Search for the cell housing the specified text and yield its [x, y] center coordinate. 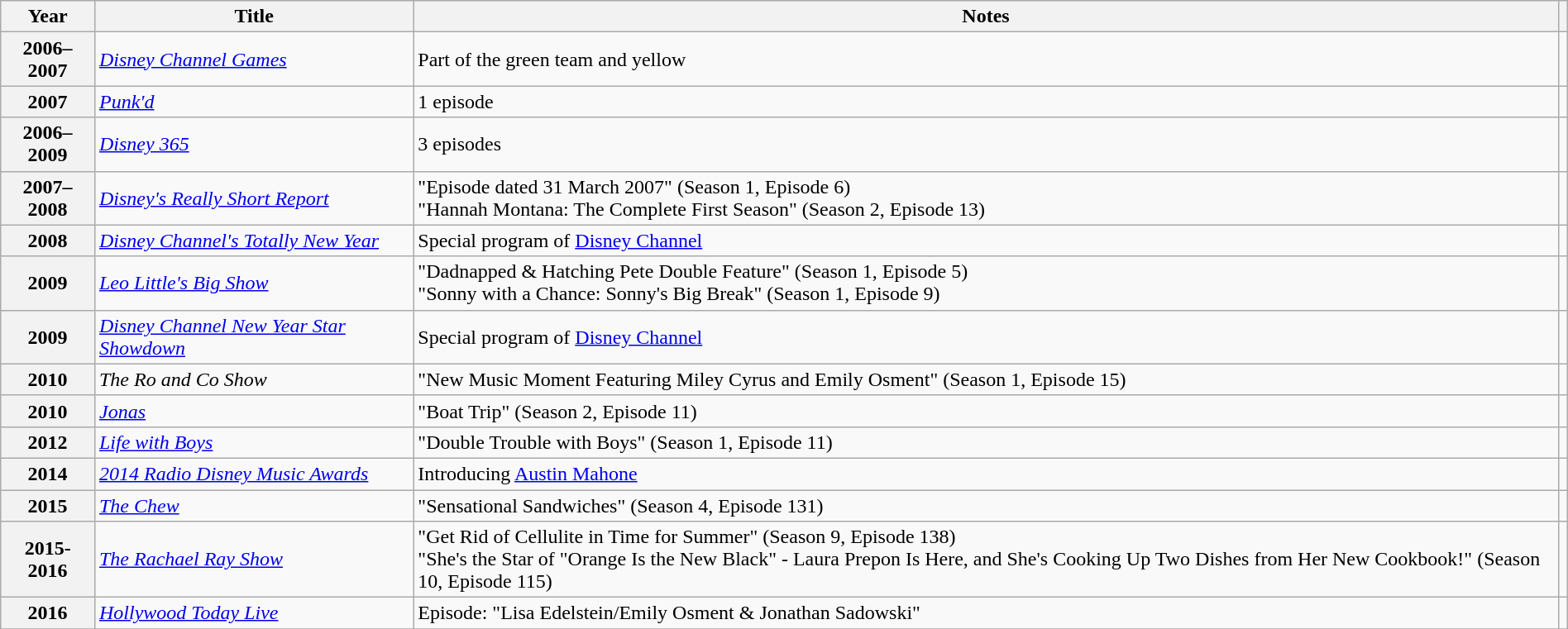
2014 [48, 474]
Part of the green team and yellow [986, 60]
"Boat Trip" (Season 2, Episode 11) [986, 411]
2012 [48, 442]
2016 [48, 613]
3 episodes [986, 144]
Disney 365 [253, 144]
2006–2007 [48, 60]
Disney Channel New Year Star Showdown [253, 337]
Notes [986, 17]
Introducing Austin Mahone [986, 474]
Jonas [253, 411]
"Sensational Sandwiches" (Season 4, Episode 131) [986, 505]
Disney's Really Short Report [253, 198]
Hollywood Today Live [253, 613]
Disney Channel's Totally New Year [253, 241]
2014 Radio Disney Music Awards [253, 474]
2015 [48, 505]
Year [48, 17]
"Double Trouble with Boys" (Season 1, Episode 11) [986, 442]
Life with Boys [253, 442]
Punk'd [253, 102]
2008 [48, 241]
The Rachael Ray Show [253, 560]
2006–2009 [48, 144]
2007 [48, 102]
2015-2016 [48, 560]
Leo Little's Big Show [253, 283]
1 episode [986, 102]
2007–2008 [48, 198]
The Chew [253, 505]
Disney Channel Games [253, 60]
"Dadnapped & Hatching Pete Double Feature" (Season 1, Episode 5)"Sonny with a Chance: Sonny's Big Break" (Season 1, Episode 9) [986, 283]
"New Music Moment Featuring Miley Cyrus and Emily Osment" (Season 1, Episode 15) [986, 379]
"Episode dated 31 March 2007" (Season 1, Episode 6)"Hannah Montana: The Complete First Season" (Season 2, Episode 13) [986, 198]
Title [253, 17]
The Ro and Co Show [253, 379]
Episode: "Lisa Edelstein/Emily Osment & Jonathan Sadowski" [986, 613]
